Detect which cell encompasses the target text, then output its [X, Y] center coordinate. 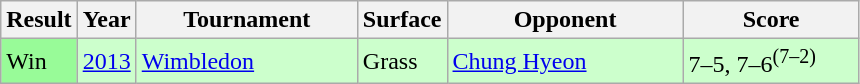
Chung Hyeon [565, 62]
Wimbledon [246, 62]
Surface [402, 20]
7–5, 7–6(7–2) [771, 62]
Score [771, 20]
Opponent [565, 20]
Grass [402, 62]
Win [39, 62]
Year [106, 20]
Result [39, 20]
Tournament [246, 20]
2013 [106, 62]
